Capture the cell that displays the provided text and extract its (x, y) central coordinate. 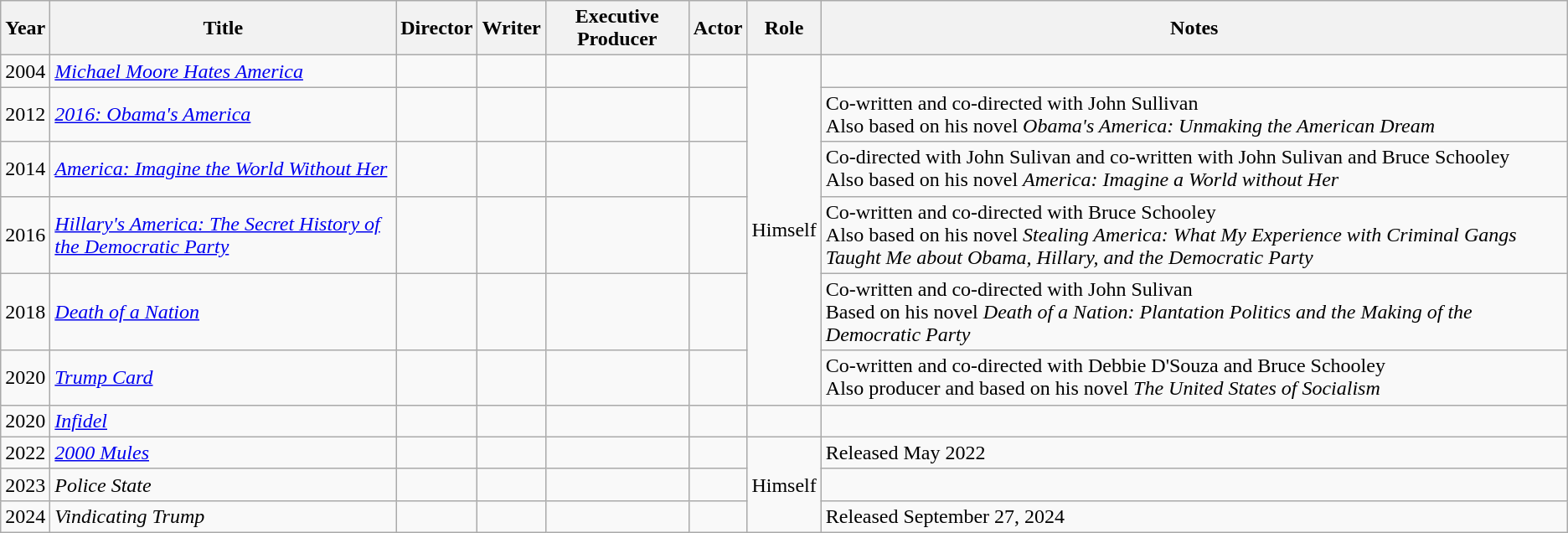
Death of a Nation (223, 312)
2016: Obama's America (223, 114)
Police State (223, 484)
2014 (25, 169)
2018 (25, 312)
Hillary's America: The Secret History of the Democratic Party (223, 235)
2016 (25, 235)
Notes (1194, 28)
Title (223, 28)
America: Imagine the World Without Her (223, 169)
Actor (718, 28)
Director (437, 28)
2023 (25, 484)
Co-directed with John Sulivan and co-written with John Sulivan and Bruce SchooleyAlso based on his novel America: Imagine a World without Her (1194, 169)
Co-written and co-directed with John SullivanAlso based on his novel Obama's America: Unmaking the American Dream (1194, 114)
Co-written and co-directed with John SulivanBased on his novel Death of a Nation: Plantation Politics and the Making of the Democratic Party (1194, 312)
Writer (511, 28)
Michael Moore Hates America (223, 71)
Vindicating Trump (223, 516)
2000 Mules (223, 453)
Role (784, 28)
Executive Producer (616, 28)
2012 (25, 114)
2024 (25, 516)
2022 (25, 453)
2004 (25, 71)
Released May 2022 (1194, 453)
Trump Card (223, 377)
Released September 27, 2024 (1194, 516)
Infidel (223, 421)
Year (25, 28)
Co-written and co-directed with Debbie D'Souza and Bruce SchooleyAlso producer and based on his novel The United States of Socialism (1194, 377)
